Extract the [x, y] coordinate from the center of the cell holding the provided text.  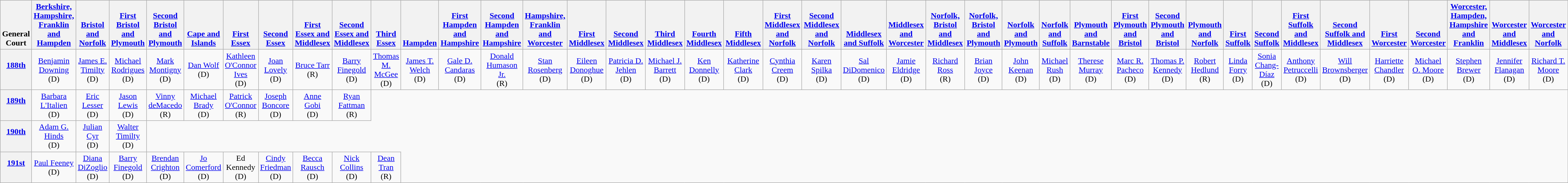
Second Hampden and Hampshire [502, 25]
Marc R. Pacheco(D) [1130, 69]
General Court [16, 25]
Third Essex [386, 25]
Joseph Boncore(D) [276, 105]
Norfolk and Plymouth [1021, 25]
Ryan Fattman(R) [351, 105]
Mark Montigny(D) [165, 69]
Robert Hedlund(R) [1205, 69]
Therese Murray(D) [1091, 69]
Second Bristol and Plymouth [165, 25]
Worcester and Norfolk [1548, 25]
Eileen Donoghue(D) [587, 69]
Second Plymouth and Bristol [1168, 25]
Nick Collins(D) [351, 167]
Stephen Brewer(D) [1469, 69]
Norfolk, Bristol and Plymouth [983, 25]
Michael J. Barrett(D) [665, 69]
Anthony Petruccelli(D) [1301, 69]
First Suffolk and Middlesex [1301, 25]
Hampden [420, 25]
John Keenan(D) [1021, 69]
Sal DiDomenico(D) [864, 69]
Anne Gobi(D) [312, 105]
Ken Donnelly(D) [704, 69]
First Suffolk [1238, 25]
Jamie Eldridge(D) [906, 69]
Richard Ross(R) [945, 69]
Will Brownsberger(D) [1345, 69]
Brian Joyce(D) [983, 69]
Middlesex and Worcester [906, 25]
Benjamin Downing(D) [54, 69]
190th [16, 136]
Jennifer Flanagan(D) [1509, 69]
First Essex and Middlesex [312, 25]
Dean Tran(R) [386, 167]
Karen Spilka(D) [821, 69]
Second Essex and Middlesex [351, 25]
Bruce Tarr(R) [312, 69]
Norfolk, Bristol and Middlesex [945, 25]
Kathleen O'Connor Ives(D) [241, 69]
James T. Welch(D) [420, 69]
Diana DiZoglio(D) [93, 167]
Patrick O'Connor(R) [241, 105]
Barbara L'Italien(D) [54, 105]
Thomas M. McGee(D) [386, 69]
Second Worcester [1428, 25]
189th [16, 105]
Cape and Islands [203, 25]
Plymouth and Norfolk [1205, 25]
First Middlesex and Norfolk [782, 25]
Harriette Chandler(D) [1389, 69]
Bristol and Norfolk [93, 25]
Michael Rodrigues(D) [128, 69]
First Plymouth and Bristol [1130, 25]
Michael Rush(D) [1055, 69]
Donald Humason Jr.(R) [502, 69]
James E. Timilty(D) [93, 69]
Joan Lovely(D) [276, 69]
Katherine Clark(D) [743, 69]
Hampshire, Franklin and Worcester [545, 25]
Fourth Middlesex [704, 25]
Third Middlesex [665, 25]
Jo Comerford(D) [203, 167]
Stan Rosenberg(D) [545, 69]
Adam G. Hinds(D) [54, 136]
Ed Kennedy(D) [241, 167]
Berkshire, Hampshire, Franklin and Hampden [54, 25]
Jason Lewis(D) [128, 105]
Second Essex [276, 25]
Gale D. Candaras(D) [460, 69]
Michael O. Moore(D) [1428, 69]
Sonia Chang-Díaz(D) [1267, 69]
Second Suffolk and Middlesex [1345, 25]
Second Suffolk [1267, 25]
Richard T. Moore(D) [1548, 69]
Worcester, Hampden, Hampshire and Franklin [1469, 25]
First Worcester [1389, 25]
191st [16, 167]
First Hampden and Hampshire [460, 25]
First Middlesex [587, 25]
Julian Cyr(D) [93, 136]
Michael Brady(D) [203, 105]
188th [16, 69]
First Bristol and Plymouth [128, 25]
Brendan Crighton(D) [165, 167]
Fifth Middlesex [743, 25]
Plymouth and Barnstable [1091, 25]
Becca Rausch(D) [312, 167]
First Essex [241, 25]
Dan Wolf(D) [203, 69]
Second Middlesex [626, 25]
Paul Feeney(D) [54, 167]
Second Middlesex and Norfolk [821, 25]
Eric Lesser(D) [93, 105]
Norfolk and Suffolk [1055, 25]
Patricia D. Jehlen(D) [626, 69]
Vinny deMacedo(R) [165, 105]
Thomas P. Kennedy(D) [1168, 69]
Middlesex and Suffolk [864, 25]
Walter Timilty(D) [128, 136]
Worcester and Middlesex [1509, 25]
Cynthia Creem(D) [782, 69]
Cindy Friedman(D) [276, 167]
Linda Forry(D) [1238, 69]
